Capture the cell that displays the provided text and extract its (X, Y) central coordinate. 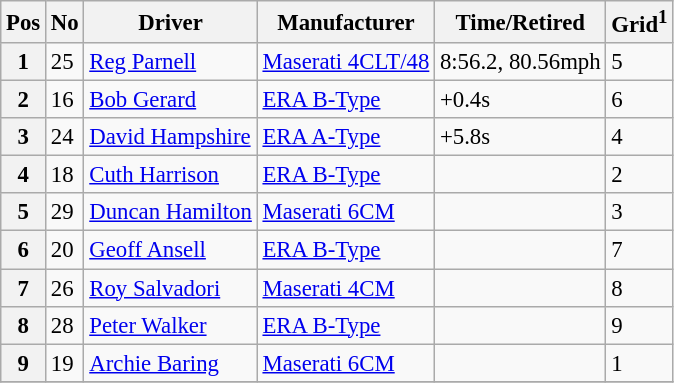
+5.8s (520, 137)
Reg Parnell (170, 62)
19 (65, 363)
Maserati 4CM (346, 288)
26 (65, 288)
Archie Baring (170, 363)
Manufacturer (346, 22)
Cuth Harrison (170, 175)
16 (65, 100)
Bob Gerard (170, 100)
Peter Walker (170, 325)
28 (65, 325)
Pos (24, 22)
ERA A-Type (346, 137)
8:56.2, 80.56mph (520, 62)
25 (65, 62)
Maserati 4CLT/48 (346, 62)
18 (65, 175)
Duncan Hamilton (170, 213)
Geoff Ansell (170, 250)
20 (65, 250)
29 (65, 213)
David Hampshire (170, 137)
24 (65, 137)
Grid1 (640, 22)
+0.4s (520, 100)
Time/Retired (520, 22)
No (65, 22)
Roy Salvadori (170, 288)
Driver (170, 22)
